Determine the [X, Y] coordinate at the center of the cell enclosing the given text.  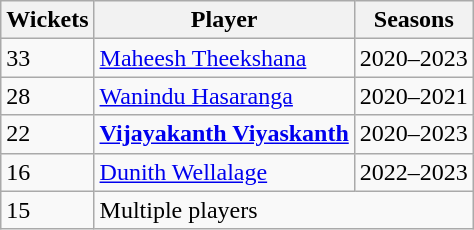
Wickets [48, 20]
33 [48, 58]
Maheesh Theekshana [224, 58]
Dunith Wellalage [224, 172]
15 [48, 210]
2022–2023 [414, 172]
Multiple players [284, 210]
Seasons [414, 20]
22 [48, 134]
2020–2021 [414, 96]
Vijayakanth Viyaskanth [224, 134]
16 [48, 172]
Wanindu Hasaranga [224, 96]
28 [48, 96]
Player [224, 20]
